Return the [x, y] coordinate for the center point of the cell that contains the specified text.  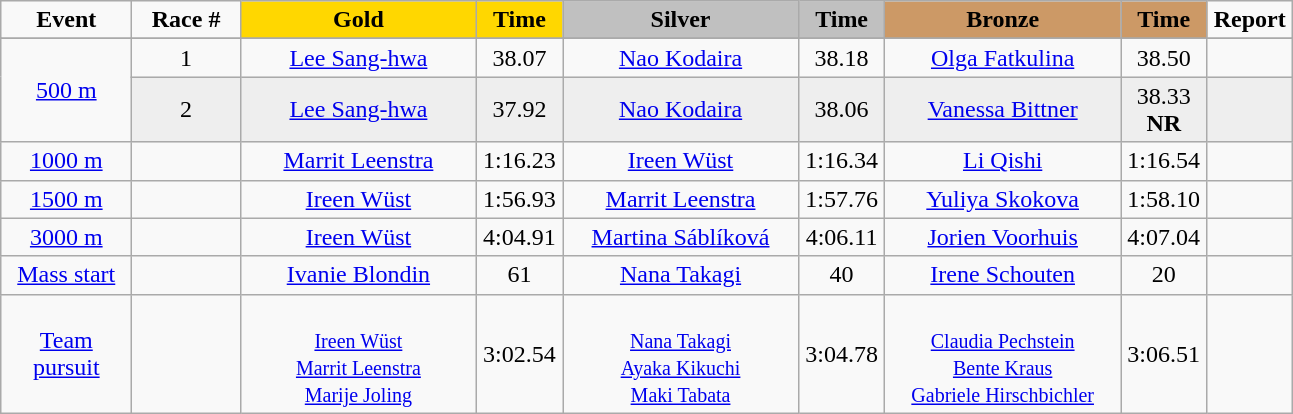
61 [519, 275]
1:57.76 [842, 199]
3:06.51 [1164, 354]
4:06.11 [842, 237]
40 [842, 275]
38.06 [842, 110]
3:02.54 [519, 354]
1:58.10 [1164, 199]
Event [66, 20]
Bronze [1003, 20]
Yuliya Skokova [1003, 199]
37.92 [519, 110]
1:16.34 [842, 161]
Nana TakagiAyaka KikuchiMaki Tabata [680, 354]
4:07.04 [1164, 237]
38.07 [519, 58]
Jorien Voorhuis [1003, 237]
20 [1164, 275]
Race # [186, 20]
1000 m [66, 161]
Li Qishi [1003, 161]
Mass start [66, 275]
38.18 [842, 58]
4:04.91 [519, 237]
1:16.54 [1164, 161]
Martina Sáblíková [680, 237]
1:56.93 [519, 199]
3:04.78 [842, 354]
2 [186, 110]
3000 m [66, 237]
38.50 [1164, 58]
Team pursuit [66, 354]
500 m [66, 90]
Irene Schouten [1003, 275]
Silver [680, 20]
1 [186, 58]
Ireen WüstMarrit LeenstraMarije Joling [358, 354]
1:16.23 [519, 161]
Gold [358, 20]
Claudia PechsteinBente KrausGabriele Hirschbichler [1003, 354]
Ivanie Blondin [358, 275]
Olga Fatkulina [1003, 58]
Nana Takagi [680, 275]
Report [1250, 20]
Vanessa Bittner [1003, 110]
38.33NR [1164, 110]
1500 m [66, 199]
